Scan for the cell matching the given text and deliver its (X, Y) coordinate at center. 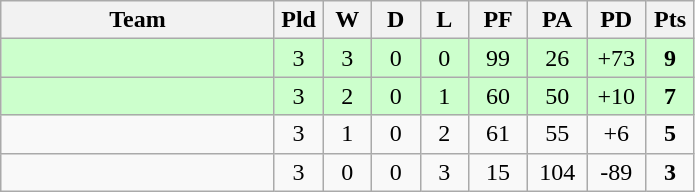
PF (498, 20)
15 (498, 172)
5 (670, 134)
26 (558, 58)
-89 (616, 172)
+10 (616, 96)
+6 (616, 134)
+73 (616, 58)
L (444, 20)
99 (498, 58)
55 (558, 134)
50 (558, 96)
W (348, 20)
Pts (670, 20)
Team (138, 20)
60 (498, 96)
7 (670, 96)
Pld (298, 20)
104 (558, 172)
61 (498, 134)
PA (558, 20)
D (396, 20)
9 (670, 58)
PD (616, 20)
